Return the (x, y) coordinate for the center point of the cell that contains the specified text.  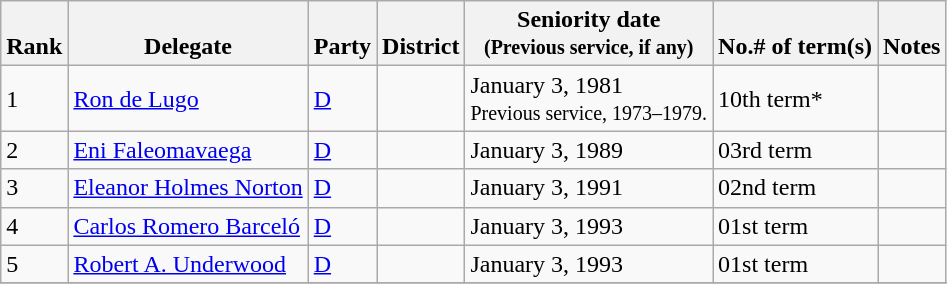
January 3, 1989 (589, 150)
1 (34, 98)
Ron de Lugo (188, 98)
2 (34, 150)
Delegate (188, 34)
3 (34, 188)
Eleanor Holmes Norton (188, 188)
Robert A. Underwood (188, 264)
No.# of term(s) (796, 34)
January 3, 1981Previous service, 1973–1979. (589, 98)
Notes (912, 34)
District (421, 34)
Seniority date(Previous service, if any) (589, 34)
5 (34, 264)
January 3, 1991 (589, 188)
4 (34, 226)
Party (342, 34)
Carlos Romero Barceló (188, 226)
03rd term (796, 150)
10th term* (796, 98)
Rank (34, 34)
Eni Faleomavaega (188, 150)
02nd term (796, 188)
